Capture the cell that displays the provided text and extract its (X, Y) central coordinate. 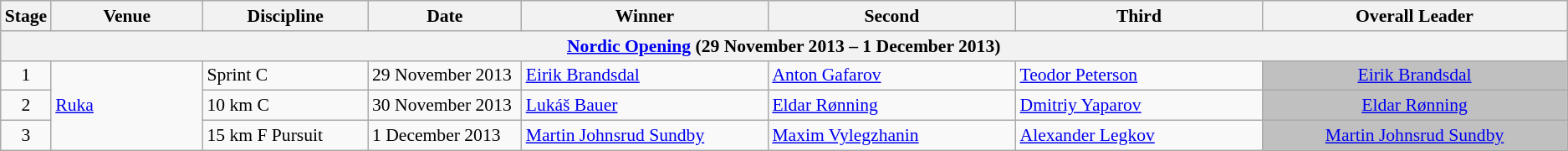
Anton Gafarov (891, 75)
Winner (646, 16)
Stage (26, 16)
Date (445, 16)
Third (1139, 16)
30 November 2013 (445, 106)
Alexander Legkov (1139, 136)
Nordic Opening (29 November 2013 – 1 December 2013) (784, 46)
3 (26, 136)
Sprint C (285, 75)
1 (26, 75)
Dmitriy Yaparov (1139, 106)
1 December 2013 (445, 136)
Lukáš Bauer (646, 106)
Maxim Vylegzhanin (891, 136)
Venue (127, 16)
Teodor Peterson (1139, 75)
29 November 2013 (445, 75)
2 (26, 106)
Second (891, 16)
Discipline (285, 16)
Overall Leader (1414, 16)
Ruka (127, 106)
15 km F Pursuit (285, 136)
10 km C (285, 106)
